Output the (X, Y) coordinate of the center of the cell containing the given text.  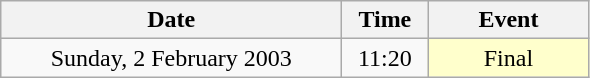
11:20 (385, 58)
Sunday, 2 February 2003 (172, 58)
Event (508, 20)
Final (508, 58)
Time (385, 20)
Date (172, 20)
